Search for the cell housing the specified text and yield its [X, Y] center coordinate. 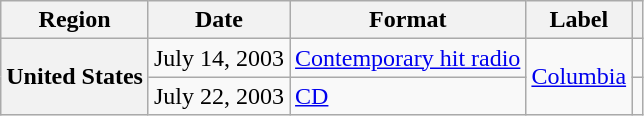
CD [408, 96]
Label [579, 20]
Columbia [579, 77]
Region [75, 20]
Contemporary hit radio [408, 58]
Format [408, 20]
July 14, 2003 [218, 58]
Date [218, 20]
July 22, 2003 [218, 96]
United States [75, 77]
